Search for the cell housing the specified text and yield its [X, Y] center coordinate. 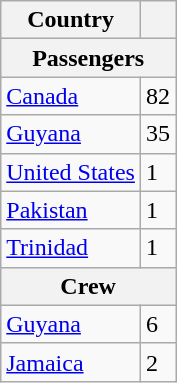
Country [71, 20]
35 [158, 134]
Trinidad [71, 248]
Crew [88, 286]
Passengers [88, 58]
Pakistan [71, 210]
82 [158, 96]
Canada [71, 96]
6 [158, 324]
Jamaica [71, 362]
2 [158, 362]
United States [71, 172]
